Locate the cell with the specified text and output its (X, Y) center coordinate. 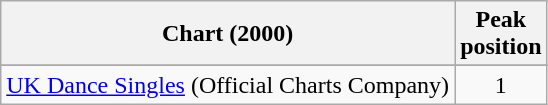
1 (501, 85)
UK Dance Singles (Official Charts Company) (228, 85)
Chart (2000) (228, 34)
Peakposition (501, 34)
